Search for the cell housing the specified text and yield its (x, y) center coordinate. 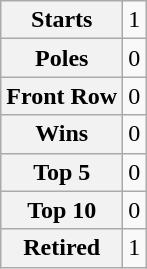
Wins (62, 134)
Top 5 (62, 172)
Top 10 (62, 210)
Poles (62, 58)
Starts (62, 20)
Retired (62, 248)
Front Row (62, 96)
